From the cell containing the given text, extract its center point as (x, y) coordinate. 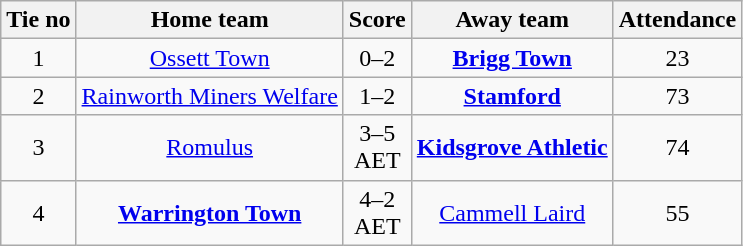
Home team (210, 20)
73 (677, 96)
Brigg Town (512, 58)
Ossett Town (210, 58)
Romulus (210, 148)
74 (677, 148)
Warrington Town (210, 212)
Score (377, 20)
Attendance (677, 20)
Tie no (38, 20)
Cammell Laird (512, 212)
Away team (512, 20)
3–5AET (377, 148)
23 (677, 58)
Rainworth Miners Welfare (210, 96)
1–2 (377, 96)
3 (38, 148)
0–2 (377, 58)
4–2AET (377, 212)
1 (38, 58)
55 (677, 212)
4 (38, 212)
2 (38, 96)
Kidsgrove Athletic (512, 148)
Stamford (512, 96)
